For the text-containing cell, return its midpoint in (x, y) coordinate format. 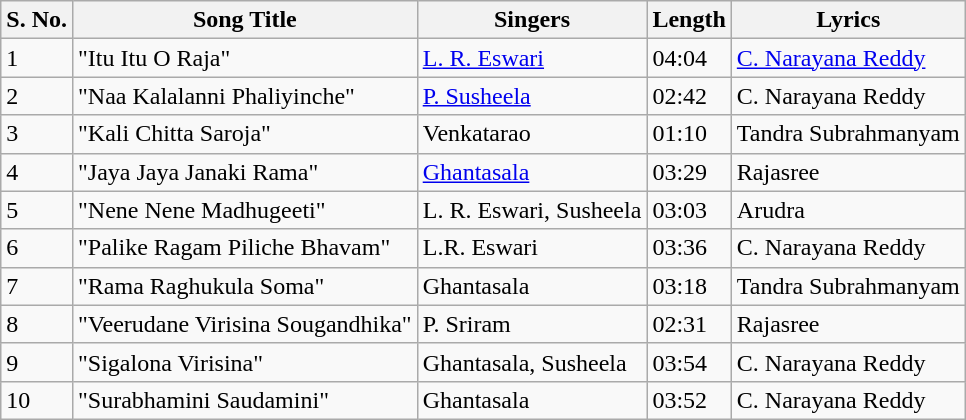
"Jaya Jaya Janaki Rama" (244, 172)
L. R. Eswari (532, 58)
02:42 (689, 96)
6 (37, 248)
"Nene Nene Madhugeeti" (244, 210)
"Veerudane Virisina Sougandhika" (244, 324)
1 (37, 58)
4 (37, 172)
"Naa Kalalanni Phaliyinche" (244, 96)
Arudra (848, 210)
03:29 (689, 172)
P. Susheela (532, 96)
3 (37, 134)
S. No. (37, 20)
Ghantasala, Susheela (532, 362)
02:31 (689, 324)
"Itu Itu O Raja" (244, 58)
8 (37, 324)
"Kali Chitta Saroja" (244, 134)
"Surabhamini Saudamini" (244, 400)
L.R. Eswari (532, 248)
"Palike Ragam Piliche Bhavam" (244, 248)
03:52 (689, 400)
Length (689, 20)
"Rama Raghukula Soma" (244, 286)
03:54 (689, 362)
Singers (532, 20)
Song Title (244, 20)
L. R. Eswari, Susheela (532, 210)
03:03 (689, 210)
Lyrics (848, 20)
03:18 (689, 286)
01:10 (689, 134)
03:36 (689, 248)
7 (37, 286)
9 (37, 362)
"Sigalona Virisina" (244, 362)
04:04 (689, 58)
2 (37, 96)
Venkatarao (532, 134)
5 (37, 210)
P. Sriram (532, 324)
10 (37, 400)
